Determine the [x, y] coordinate at the center of the cell enclosing the given text.  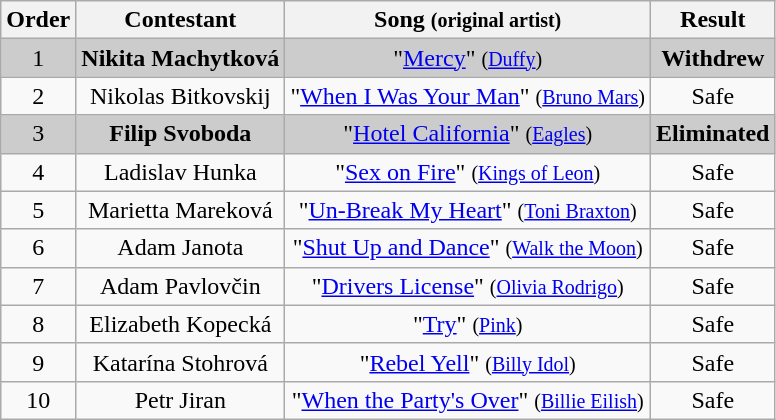
7 [38, 286]
"Mercy" (Duffy) [468, 58]
"Try" (Pink) [468, 324]
10 [38, 400]
1 [38, 58]
9 [38, 362]
"When I Was Your Man" (Bruno Mars) [468, 96]
Result [713, 20]
5 [38, 210]
"Shut Up and Dance" (Walk the Moon) [468, 248]
Order [38, 20]
Nikita Machytková [180, 58]
"Rebel Yell" (Billy Idol) [468, 362]
6 [38, 248]
8 [38, 324]
Elizabeth Kopecká [180, 324]
Adam Janota [180, 248]
Contestant [180, 20]
3 [38, 134]
Petr Jiran [180, 400]
"Drivers License" (Olivia Rodrigo) [468, 286]
Withdrew [713, 58]
Nikolas Bitkovskij [180, 96]
"When the Party's Over" (Billie Eilish) [468, 400]
2 [38, 96]
Song (original artist) [468, 20]
Marietta Mareková [180, 210]
Filip Svoboda [180, 134]
"Hotel California" (Eagles) [468, 134]
Katarína Stohrová [180, 362]
"Sex on Fire" (Kings of Leon) [468, 172]
Ladislav Hunka [180, 172]
4 [38, 172]
Eliminated [713, 134]
Adam Pavlovčin [180, 286]
"Un-Break My Heart" (Toni Braxton) [468, 210]
